Extract the (X, Y) coordinate from the center of the cell holding the provided text.  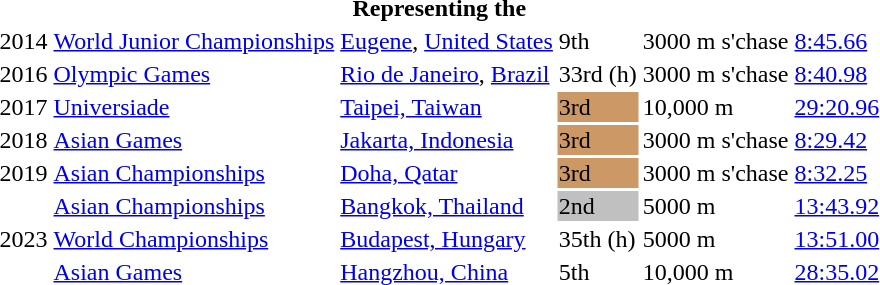
33rd (h) (598, 74)
10,000 m (716, 107)
World Junior Championships (194, 41)
Asian Games (194, 140)
Olympic Games (194, 74)
Rio de Janeiro, Brazil (447, 74)
Universiade (194, 107)
Eugene, United States (447, 41)
Taipei, Taiwan (447, 107)
World Championships (194, 239)
Doha, Qatar (447, 173)
9th (598, 41)
35th (h) (598, 239)
Budapest, Hungary (447, 239)
Jakarta, Indonesia (447, 140)
Bangkok, Thailand (447, 206)
2nd (598, 206)
